For the text-containing cell, return its midpoint in [X, Y] coordinate format. 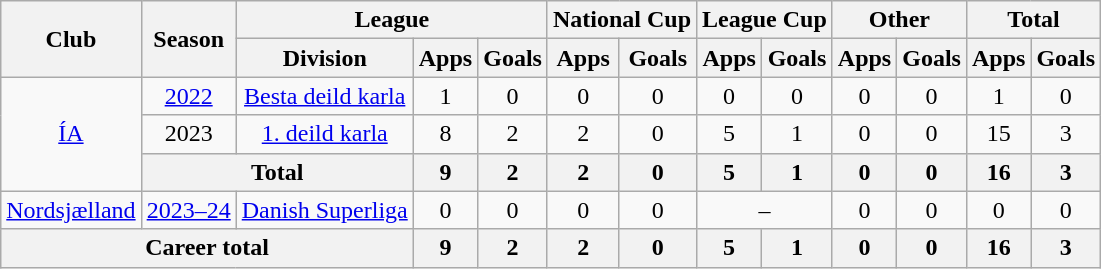
League [392, 20]
2022 [188, 96]
League Cup [765, 20]
15 [998, 134]
Other [899, 20]
Danish Superliga [324, 210]
Nordsjælland [71, 210]
Club [71, 39]
Career total [207, 248]
– [765, 210]
Season [188, 39]
2023 [188, 134]
8 [445, 134]
2023–24 [188, 210]
Division [324, 58]
Besta deild karla [324, 96]
National Cup [622, 20]
1. deild karla [324, 134]
ÍA [71, 134]
